Find where the given text appears and provide that cell's center as (X, Y) coordinate. 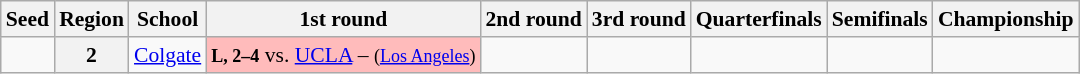
3rd round (639, 19)
Colgate (168, 55)
Championship (1006, 19)
School (168, 19)
Seed (28, 19)
1st round (343, 19)
2 (92, 55)
L, 2–4 vs. UCLA – (Los Angeles) (343, 55)
Quarterfinals (759, 19)
Region (92, 19)
2nd round (533, 19)
Semifinals (880, 19)
